Identify which cell holds the provided text, then report its [X, Y] central coordinate. 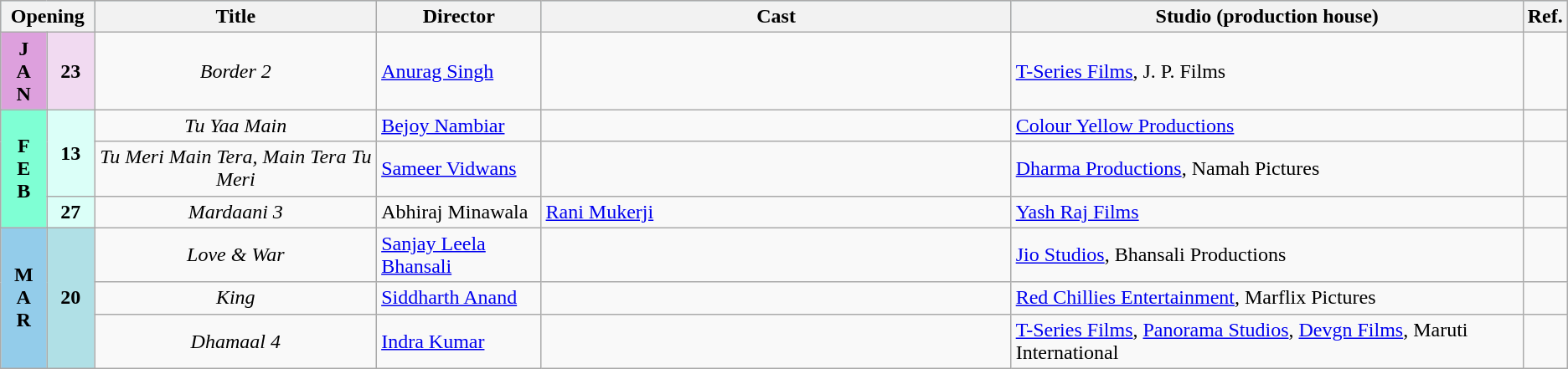
Opening [48, 17]
Yash Raj Films [1266, 212]
Bejoy Nambiar [459, 126]
Mardaani 3 [236, 212]
T-Series Films, Panorama Studios, Devgn Films, Maruti International [1266, 341]
Sanjay Leela Bhansali [459, 254]
Anurag Singh [459, 71]
23 [70, 71]
Border 2 [236, 71]
Tu Meri Main Tera, Main Tera Tu Meri [236, 169]
Cast [776, 17]
Rani Mukerji [776, 212]
27 [70, 212]
Siddharth Anand [459, 298]
Jio Studios, Bhansali Productions [1266, 254]
Studio (production house) [1266, 17]
JAN [23, 71]
Dharma Productions, Namah Pictures [1266, 169]
FEB [23, 169]
Tu Yaa Main [236, 126]
Ref. [1545, 17]
20 [70, 298]
Colour Yellow Productions [1266, 126]
Title [236, 17]
T-Series Films, J. P. Films [1266, 71]
MAR [23, 298]
Indra Kumar [459, 341]
Abhiraj Minawala [459, 212]
Director [459, 17]
Love & War [236, 254]
King [236, 298]
Sameer Vidwans [459, 169]
Dhamaal 4 [236, 341]
13 [70, 152]
Red Chillies Entertainment, Marflix Pictures [1266, 298]
